Extract the (X, Y) coordinate from the center of the cell holding the provided text.  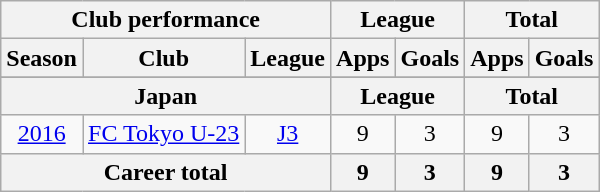
Season (42, 58)
Club performance (166, 20)
J3 (288, 134)
FC Tokyo U-23 (163, 134)
Japan (166, 96)
2016 (42, 134)
Club (163, 58)
Career total (166, 172)
